Extract the [X, Y] coordinate from the center of the cell holding the provided text.  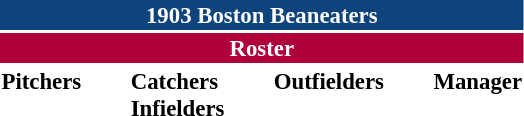
1903 Boston Beaneaters [262, 15]
Roster [262, 48]
